Search for the cell housing the specified text and yield its (X, Y) center coordinate. 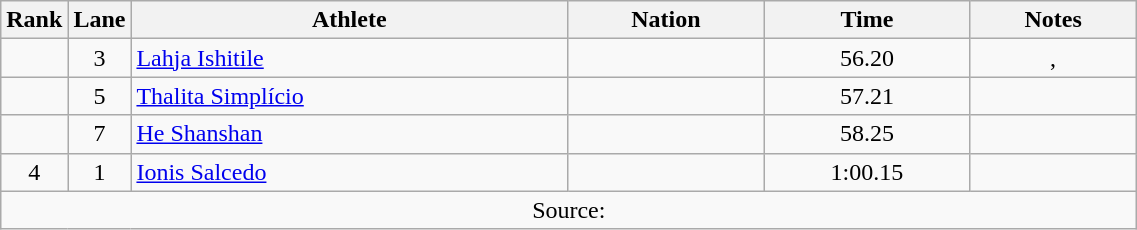
He Shanshan (350, 134)
Lahja Ishitile (350, 58)
4 (34, 172)
58.25 (866, 134)
Notes (1052, 20)
57.21 (866, 96)
1:00.15 (866, 172)
56.20 (866, 58)
Nation (666, 20)
3 (100, 58)
Thalita Simplício (350, 96)
7 (100, 134)
Lane (100, 20)
Rank (34, 20)
, (1052, 58)
Time (866, 20)
Ionis Salcedo (350, 172)
1 (100, 172)
Athlete (350, 20)
5 (100, 96)
Source: (569, 210)
